Detect which cell encompasses the target text, then output its [X, Y] center coordinate. 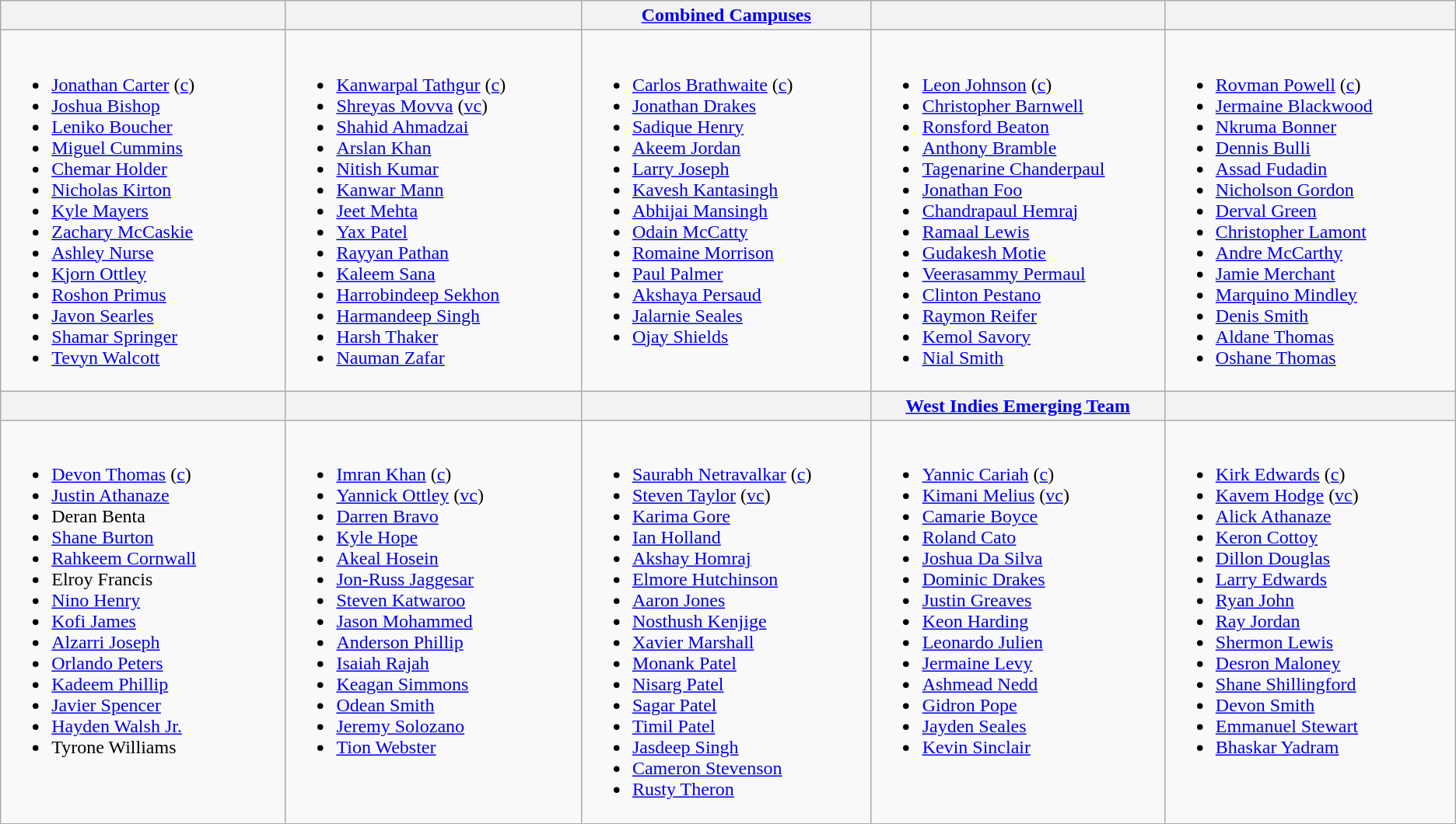
West Indies Emerging Team [1017, 406]
Combined Campuses [726, 16]
